Identify which cell holds the provided text, then report its (x, y) central coordinate. 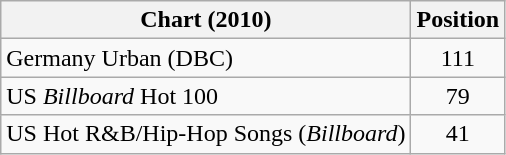
41 (458, 134)
Germany Urban (DBC) (206, 58)
Chart (2010) (206, 20)
Position (458, 20)
111 (458, 58)
US Billboard Hot 100 (206, 96)
79 (458, 96)
US Hot R&B/Hip-Hop Songs (Billboard) (206, 134)
